Scan for the cell matching the given text and deliver its (X, Y) coordinate at center. 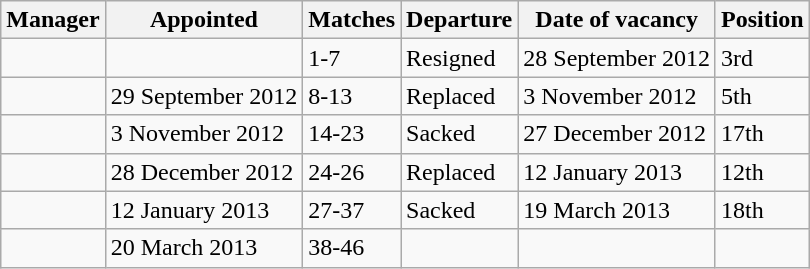
Date of vacancy (617, 20)
29 September 2012 (204, 96)
27 December 2012 (617, 134)
Resigned (460, 58)
Position (762, 20)
20 March 2013 (204, 248)
28 September 2012 (617, 58)
14-23 (352, 134)
Appointed (204, 20)
Departure (460, 20)
27-37 (352, 210)
12th (762, 172)
3rd (762, 58)
28 December 2012 (204, 172)
Manager (53, 20)
Matches (352, 20)
19 March 2013 (617, 210)
38-46 (352, 248)
17th (762, 134)
8-13 (352, 96)
18th (762, 210)
1-7 (352, 58)
5th (762, 96)
24-26 (352, 172)
